Detect which cell encompasses the target text, then output its (X, Y) center coordinate. 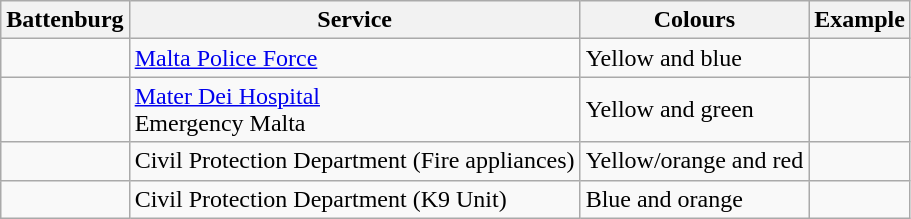
Example (860, 20)
Battenburg (65, 20)
Yellow and green (694, 110)
Civil Protection Department (Fire appliances) (354, 161)
Yellow/orange and red (694, 161)
Mater Dei HospitalEmergency Malta (354, 110)
Civil Protection Department (K9 Unit) (354, 199)
Service (354, 20)
Malta Police Force (354, 58)
Yellow and blue (694, 58)
Blue and orange (694, 199)
Colours (694, 20)
